Extract the (X, Y) coordinate from the center of the cell holding the provided text.  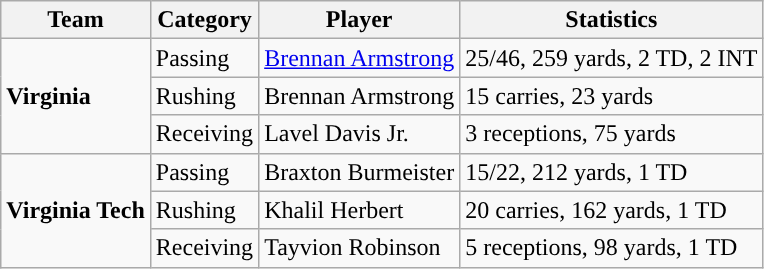
Lavel Davis Jr. (360, 134)
Category (204, 20)
Virginia Tech (76, 210)
Team (76, 20)
20 carries, 162 yards, 1 TD (612, 210)
Virginia (76, 96)
15 carries, 23 yards (612, 96)
3 receptions, 75 yards (612, 134)
Statistics (612, 20)
Tayvion Robinson (360, 248)
Khalil Herbert (360, 210)
Player (360, 20)
Braxton Burmeister (360, 172)
5 receptions, 98 yards, 1 TD (612, 248)
15/22, 212 yards, 1 TD (612, 172)
25/46, 259 yards, 2 TD, 2 INT (612, 58)
